Return [x, y] of the center of cell containing provided text 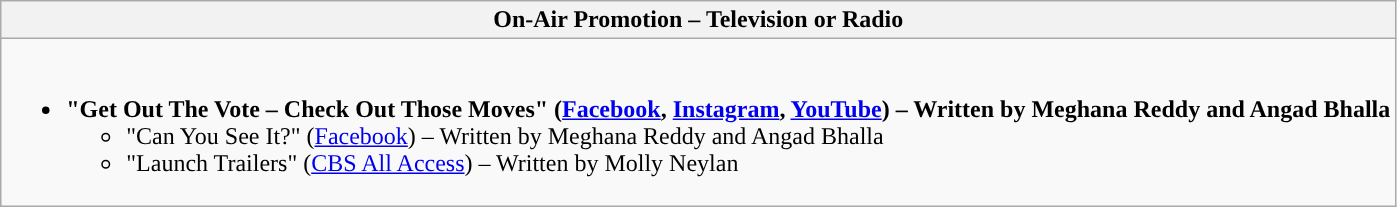
On-Air Promotion – Television or Radio [698, 20]
